Output the (X, Y) coordinate of the center of the cell containing the given text.  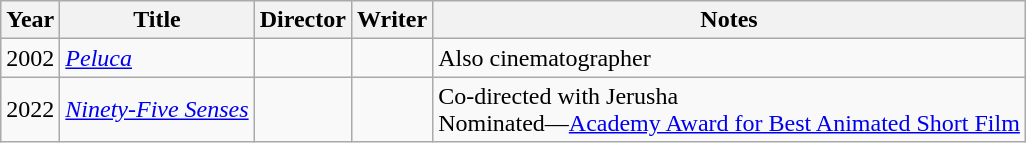
Writer (392, 20)
Also cinematographer (730, 58)
2002 (30, 58)
Ninety-Five Senses (157, 110)
Co-directed with JerushaNominated—Academy Award for Best Animated Short Film (730, 110)
Peluca (157, 58)
Director (302, 20)
Year (30, 20)
Notes (730, 20)
2022 (30, 110)
Title (157, 20)
